Provide the (x, y) coordinate of the cell's center where the given text is located.  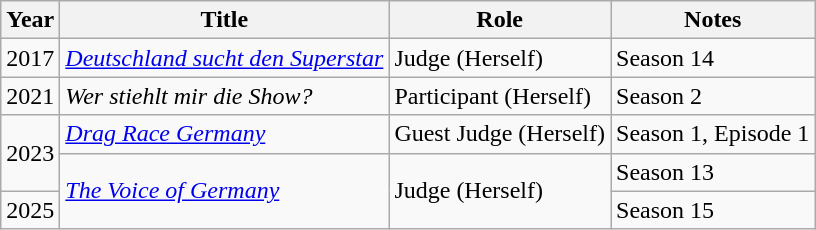
Season 1, Episode 1 (713, 134)
Title (224, 20)
Guest Judge (Herself) (500, 134)
Wer stiehlt mir die Show? (224, 96)
Year (30, 20)
Drag Race Germany (224, 134)
Participant (Herself) (500, 96)
2025 (30, 210)
Season 15 (713, 210)
The Voice of Germany (224, 191)
Season 13 (713, 172)
2023 (30, 153)
2021 (30, 96)
Role (500, 20)
Season 14 (713, 58)
2017 (30, 58)
Deutschland sucht den Superstar (224, 58)
Season 2 (713, 96)
Notes (713, 20)
